For the text-containing cell, return its midpoint in [X, Y] coordinate format. 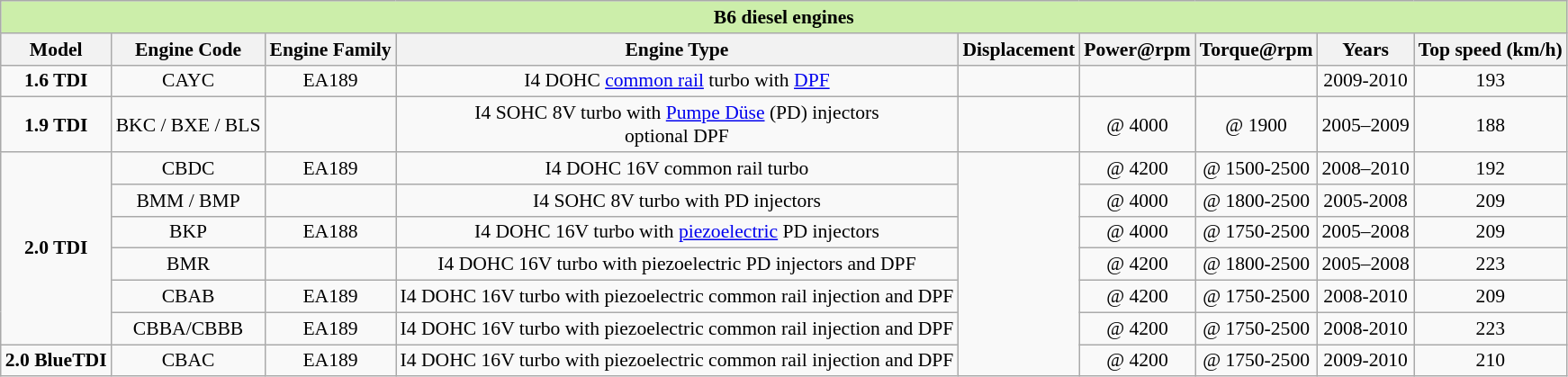
1.9 TDI [56, 124]
@ 1500-2500 [1257, 168]
Engine Code [189, 49]
Engine Type [677, 49]
Model [56, 49]
1.6 TDI [56, 81]
CBBA/CBBB [189, 328]
I4 SOHC 8V turbo with Pumpe Düse (PD) injectorsoptional DPF [677, 124]
2005–2009 [1365, 124]
Displacement [1019, 49]
2005-2008 [1365, 201]
I4 DOHC 16V turbo with piezoelectric PD injectors [677, 232]
EA188 [329, 232]
Power@rpm [1138, 49]
I4 DOHC 16V common rail turbo [677, 168]
CBDC [189, 168]
193 [1491, 81]
BKP [189, 232]
BMM / BMP [189, 201]
2.0 TDI [56, 248]
2008–2010 [1365, 168]
BKC / BXE / BLS [189, 124]
I4 SOHC 8V turbo with PD injectors [677, 201]
188 [1491, 124]
CBAB [189, 297]
Torque@rpm [1257, 49]
Engine Family [329, 49]
I4 DOHC common rail turbo with DPF [677, 81]
192 [1491, 168]
Top speed (km/h) [1491, 49]
CAYC [189, 81]
210 [1491, 361]
2.0 BlueTDI [56, 361]
B6 diesel engines [784, 17]
BMR [189, 265]
CBAC [189, 361]
Years [1365, 49]
I4 DOHC 16V turbo with piezoelectric PD injectors and DPF [677, 265]
@ 1900 [1257, 124]
